Determine the [x, y] coordinate at the center of the cell enclosing the given text.  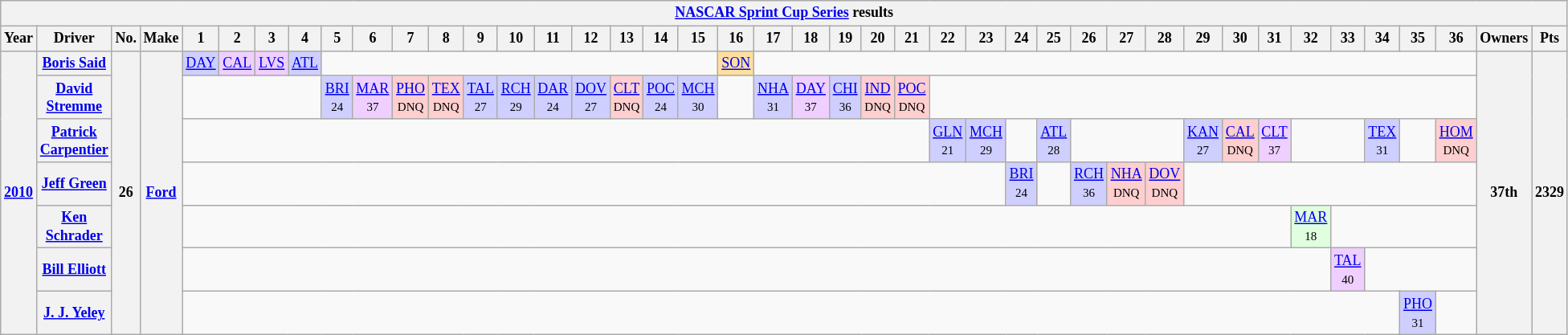
ATL28 [1054, 141]
ATL [305, 63]
Patrick Carpentier [74, 141]
Jeff Green [74, 184]
TEX31 [1382, 141]
CAL [238, 63]
RCH36 [1089, 184]
KAN27 [1203, 141]
Owners [1504, 39]
TEXDNQ [446, 97]
MAR18 [1311, 227]
1 [201, 39]
CLTDNQ [627, 97]
6 [373, 39]
36 [1456, 39]
31 [1274, 39]
10 [516, 39]
RCH29 [516, 97]
POC24 [661, 97]
33 [1348, 39]
Driver [74, 39]
MCH29 [986, 141]
DAY37 [811, 97]
Make [161, 39]
POCDNQ [912, 97]
Boris Said [74, 63]
29 [1203, 39]
8 [446, 39]
NHA31 [774, 97]
27 [1126, 39]
21 [912, 39]
30 [1240, 39]
5 [337, 39]
32 [1311, 39]
23 [986, 39]
Pts [1550, 39]
PHO31 [1419, 313]
22 [948, 39]
DOV27 [591, 97]
2 [238, 39]
CHI36 [845, 97]
NASCAR Sprint Cup Series results [784, 13]
18 [811, 39]
35 [1419, 39]
12 [591, 39]
DOVDNQ [1165, 184]
CALDNQ [1240, 141]
SON [736, 63]
Ken Schrader [74, 227]
28 [1165, 39]
17 [774, 39]
No. [125, 39]
DAR24 [553, 97]
HOMDNQ [1456, 141]
Bill Elliott [74, 270]
NHADNQ [1126, 184]
19 [845, 39]
2329 [1550, 193]
20 [877, 39]
INDDNQ [877, 97]
CLT37 [1274, 141]
15 [698, 39]
David Stremme [74, 97]
16 [736, 39]
14 [661, 39]
TAL27 [480, 97]
25 [1054, 39]
11 [553, 39]
MAR37 [373, 97]
Ford [161, 193]
3 [272, 39]
4 [305, 39]
MCH30 [698, 97]
34 [1382, 39]
J. J. Yeley [74, 313]
37th [1504, 193]
DAY [201, 63]
LVS [272, 63]
7 [411, 39]
GLN21 [948, 141]
2010 [19, 193]
TAL40 [1348, 270]
Year [19, 39]
PHODNQ [411, 97]
24 [1022, 39]
13 [627, 39]
9 [480, 39]
